For the text-containing cell, return its midpoint in (X, Y) coordinate format. 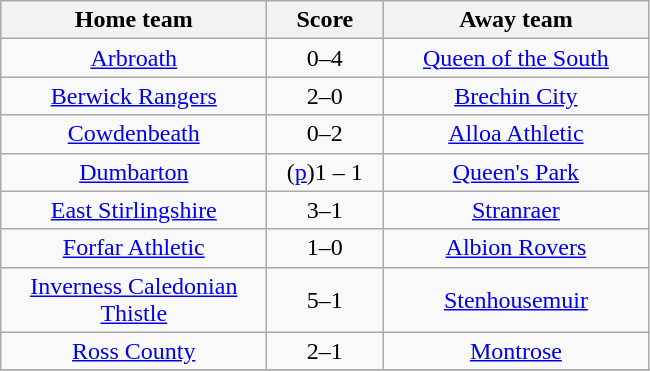
Ross County (134, 351)
Queen's Park (516, 172)
(p)1 – 1 (325, 172)
3–1 (325, 210)
Dumbarton (134, 172)
1–0 (325, 248)
Stranraer (516, 210)
Cowdenbeath (134, 134)
Home team (134, 20)
0–4 (325, 58)
0–2 (325, 134)
5–1 (325, 300)
Inverness Caledonian Thistle (134, 300)
Away team (516, 20)
East Stirlingshire (134, 210)
Berwick Rangers (134, 96)
Stenhousemuir (516, 300)
Arbroath (134, 58)
2–0 (325, 96)
Queen of the South (516, 58)
Montrose (516, 351)
Albion Rovers (516, 248)
Forfar Athletic (134, 248)
Brechin City (516, 96)
Score (325, 20)
2–1 (325, 351)
Alloa Athletic (516, 134)
